Search for the cell housing the specified text and yield its (X, Y) center coordinate. 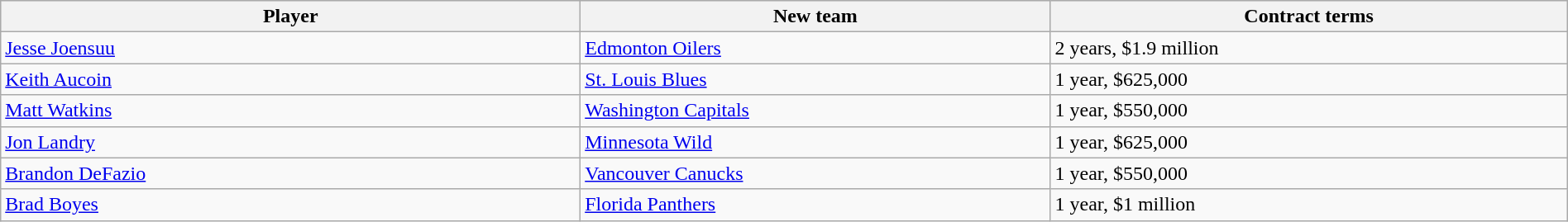
Washington Capitals (815, 111)
Minnesota Wild (815, 142)
New team (815, 17)
1 year, $1 million (1308, 205)
Florida Panthers (815, 205)
Brad Boyes (291, 205)
2 years, $1.9 million (1308, 48)
Matt Watkins (291, 111)
Jesse Joensuu (291, 48)
Jon Landry (291, 142)
Keith Aucoin (291, 79)
Player (291, 17)
Brandon DeFazio (291, 173)
St. Louis Blues (815, 79)
Contract terms (1308, 17)
Vancouver Canucks (815, 173)
Edmonton Oilers (815, 48)
